Capture the cell that displays the provided text and extract its [x, y] central coordinate. 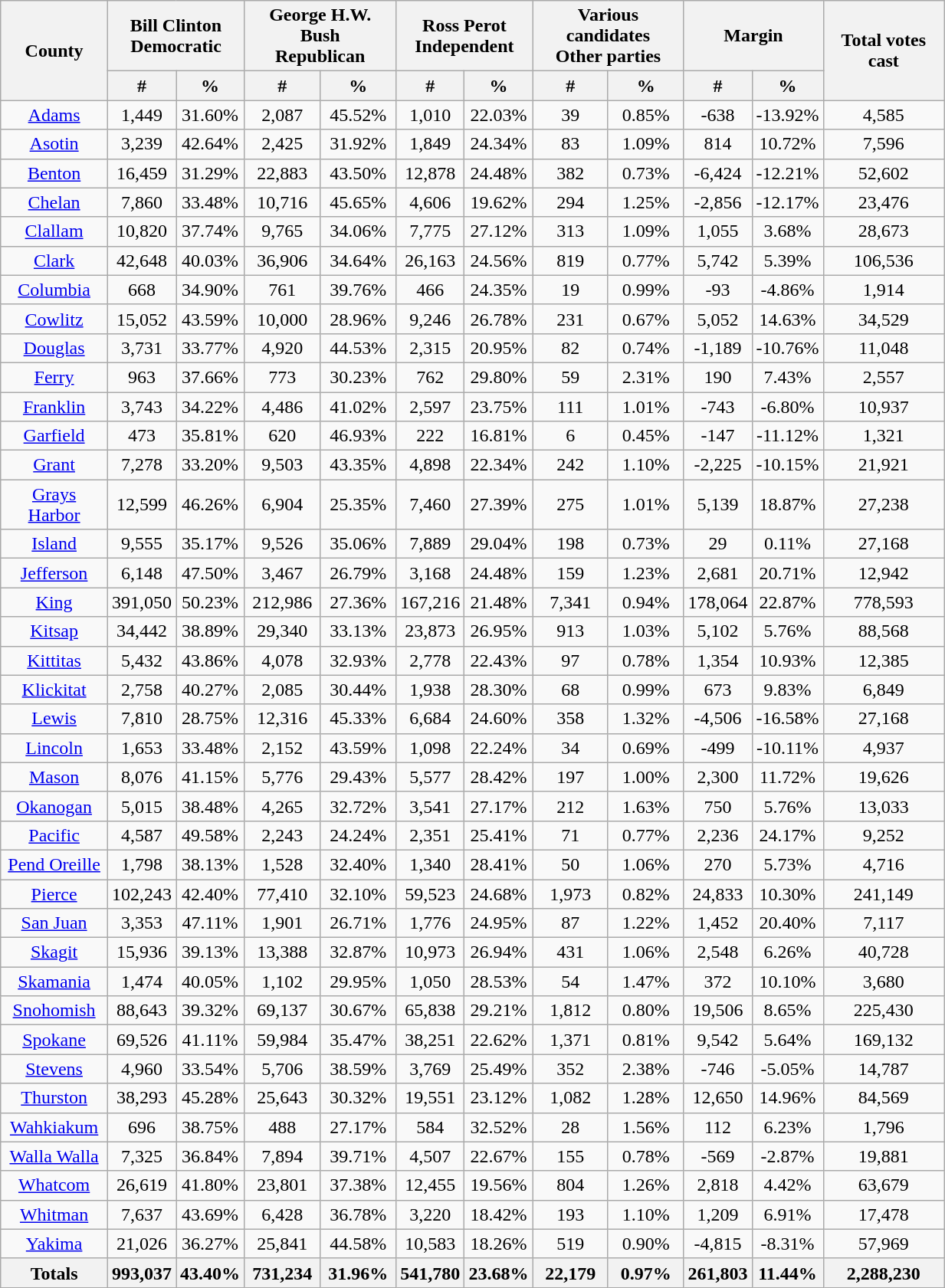
9,765 [282, 231]
0.85% [645, 115]
44.58% [359, 1244]
20.95% [498, 348]
7,810 [141, 719]
Margin [753, 36]
1.47% [645, 982]
4,960 [141, 1069]
7.43% [788, 377]
43.50% [359, 173]
10.10% [788, 982]
38,251 [431, 1040]
38.59% [359, 1069]
1,102 [282, 982]
2,818 [717, 1185]
35.17% [210, 544]
29.80% [498, 377]
9,526 [282, 544]
3,467 [282, 573]
30.23% [359, 377]
11.44% [788, 1273]
10,000 [282, 319]
10.72% [788, 144]
2,778 [431, 660]
19.56% [498, 1185]
10,716 [282, 202]
24.68% [498, 894]
6,428 [282, 1214]
Thurston [54, 1098]
Adams [54, 115]
46.93% [359, 436]
19,626 [884, 777]
5,052 [717, 319]
3,239 [141, 144]
352 [570, 1069]
Grays Harbor [54, 504]
12,650 [717, 1098]
42.40% [210, 894]
10.93% [788, 660]
431 [570, 952]
2,425 [282, 144]
8,076 [141, 777]
40.05% [210, 982]
519 [570, 1244]
33.54% [210, 1069]
Spokane [54, 1040]
32.72% [359, 806]
Bill ClintonDemocratic [176, 36]
39 [570, 115]
Kittitas [54, 660]
2,243 [282, 835]
Clark [54, 261]
Ferry [54, 377]
155 [570, 1156]
-638 [717, 115]
28.96% [359, 319]
197 [570, 777]
-13.92% [788, 115]
38,293 [141, 1098]
24.95% [498, 923]
25,643 [282, 1098]
19 [570, 290]
-10.11% [788, 748]
88,568 [884, 631]
3,769 [431, 1069]
16,459 [141, 173]
178,064 [717, 602]
-11.12% [788, 436]
43.35% [359, 465]
21,026 [141, 1244]
3,731 [141, 348]
Total votes cast [884, 51]
Stevens [54, 1069]
65,838 [431, 1011]
38.13% [210, 864]
-2,225 [717, 465]
12,316 [282, 719]
42.64% [210, 144]
97 [570, 660]
2,315 [431, 348]
28,673 [884, 231]
28.42% [498, 777]
Lewis [54, 719]
46.26% [210, 504]
167,216 [431, 602]
488 [282, 1127]
69,137 [282, 1011]
33.13% [359, 631]
10,973 [431, 952]
9,252 [884, 835]
814 [717, 144]
32.10% [359, 894]
33.77% [210, 348]
-499 [717, 748]
12,385 [884, 660]
36.84% [210, 1156]
84,569 [884, 1098]
-2,856 [717, 202]
39.76% [359, 290]
5,776 [282, 777]
45.28% [210, 1098]
993,037 [141, 1273]
47.50% [210, 573]
1.22% [645, 923]
Yakima [54, 1244]
25.35% [359, 504]
88,643 [141, 1011]
23.12% [498, 1098]
4,585 [884, 115]
24.60% [498, 719]
14.63% [788, 319]
44.53% [359, 348]
0.67% [645, 319]
87 [570, 923]
22.24% [498, 748]
68 [570, 690]
212,986 [282, 602]
804 [570, 1185]
22.87% [788, 602]
31.60% [210, 115]
1,340 [431, 864]
2,288,230 [884, 1273]
7,775 [431, 231]
1.00% [645, 777]
102,243 [141, 894]
-16.58% [788, 719]
Okanogan [54, 806]
Cowlitz [54, 319]
-5.05% [788, 1069]
1,010 [431, 115]
3,168 [431, 573]
45.52% [359, 115]
77,410 [282, 894]
28 [570, 1127]
6,148 [141, 573]
27.36% [359, 602]
34.64% [359, 261]
5,015 [141, 806]
32.40% [359, 864]
24.34% [498, 144]
Pacific [54, 835]
190 [717, 377]
36.78% [359, 1214]
35.06% [359, 544]
2,681 [717, 573]
13,033 [884, 806]
24.24% [359, 835]
106,536 [884, 261]
38.48% [210, 806]
0.11% [788, 544]
241,149 [884, 894]
2,236 [717, 835]
4.42% [788, 1185]
57,969 [884, 1244]
52,602 [884, 173]
Garfield [54, 436]
1,452 [717, 923]
36.27% [210, 1244]
1,796 [884, 1127]
59 [570, 377]
4,920 [282, 348]
31.29% [210, 173]
25.41% [498, 835]
Wahkiakum [54, 1127]
34,529 [884, 319]
37.38% [359, 1185]
1.28% [645, 1098]
Chelan [54, 202]
1,321 [884, 436]
Whitman [54, 1214]
541,780 [431, 1273]
391,050 [141, 602]
11,048 [884, 348]
18.87% [788, 504]
Franklin [54, 407]
26,619 [141, 1185]
6.91% [788, 1214]
12,878 [431, 173]
1.32% [645, 719]
28.41% [498, 864]
4,507 [431, 1156]
23,873 [431, 631]
372 [717, 982]
43.86% [210, 660]
34.90% [210, 290]
963 [141, 377]
George H.W. BushRepublican [320, 36]
28.53% [498, 982]
30.67% [359, 1011]
39.71% [359, 1156]
7,596 [884, 144]
6,904 [282, 504]
4,486 [282, 407]
19,881 [884, 1156]
-10.76% [788, 348]
473 [141, 436]
-4,815 [717, 1244]
1,812 [570, 1011]
15,052 [141, 319]
6.23% [788, 1127]
Benton [54, 173]
466 [431, 290]
3.68% [788, 231]
41.02% [359, 407]
19,551 [431, 1098]
Lincoln [54, 748]
34.22% [210, 407]
212 [570, 806]
23,476 [884, 202]
5.64% [788, 1040]
270 [717, 864]
7,894 [282, 1156]
47.11% [210, 923]
1,938 [431, 690]
Various candidatesOther parties [609, 36]
819 [570, 261]
37.74% [210, 231]
63,679 [884, 1185]
12,942 [884, 573]
28.75% [210, 719]
15,936 [141, 952]
30.44% [359, 690]
39.32% [210, 1011]
761 [282, 290]
29.95% [359, 982]
Skagit [54, 952]
31.92% [359, 144]
22.43% [498, 660]
913 [570, 631]
24.17% [788, 835]
1.26% [645, 1185]
2,152 [282, 748]
-12.17% [788, 202]
1,901 [282, 923]
50 [570, 864]
358 [570, 719]
29.04% [498, 544]
673 [717, 690]
3,220 [431, 1214]
45.65% [359, 202]
23,801 [282, 1185]
Kitsap [54, 631]
4,265 [282, 806]
San Juan [54, 923]
231 [570, 319]
24.56% [498, 261]
38.89% [210, 631]
41.11% [210, 1040]
82 [570, 348]
29,340 [282, 631]
1.25% [645, 202]
5,577 [431, 777]
4,606 [431, 202]
32.87% [359, 952]
26.94% [498, 952]
1,776 [431, 923]
Klickitat [54, 690]
198 [570, 544]
38.75% [210, 1127]
0.80% [645, 1011]
1,354 [717, 660]
313 [570, 231]
731,234 [282, 1273]
Asotin [54, 144]
7,889 [431, 544]
11.72% [788, 777]
71 [570, 835]
1,528 [282, 864]
34 [570, 748]
-746 [717, 1069]
28.30% [498, 690]
22,883 [282, 173]
2,351 [431, 835]
193 [570, 1214]
22.34% [498, 465]
4,716 [884, 864]
773 [282, 377]
Mason [54, 777]
6.26% [788, 952]
242 [570, 465]
19.62% [498, 202]
1,050 [431, 982]
29.21% [498, 1011]
10,583 [431, 1244]
6,684 [431, 719]
Clallam [54, 231]
4,937 [884, 748]
382 [570, 173]
10.30% [788, 894]
-6,424 [717, 173]
5.73% [788, 864]
26,163 [431, 261]
5,742 [717, 261]
35.81% [210, 436]
23.75% [498, 407]
1,914 [884, 290]
1,371 [570, 1040]
9,542 [717, 1040]
1,653 [141, 748]
Pend Oreille [54, 864]
696 [141, 1127]
1,098 [431, 748]
1,055 [717, 231]
-6.80% [788, 407]
County [54, 51]
12,599 [141, 504]
Whatcom [54, 1185]
-12.21% [788, 173]
584 [431, 1127]
Island [54, 544]
111 [570, 407]
0.74% [645, 348]
4,078 [282, 660]
26.79% [359, 573]
21,921 [884, 465]
9,503 [282, 465]
18.26% [498, 1244]
1,082 [570, 1098]
-1,189 [717, 348]
26.71% [359, 923]
25.49% [498, 1069]
7,278 [141, 465]
29 [717, 544]
7,341 [570, 602]
5.39% [788, 261]
7,637 [141, 1214]
14.96% [788, 1098]
32.93% [359, 660]
19,506 [717, 1011]
7,860 [141, 202]
1,849 [431, 144]
Snohomish [54, 1011]
-743 [717, 407]
45.33% [359, 719]
0.82% [645, 894]
7,325 [141, 1156]
40.03% [210, 261]
40.27% [210, 690]
59,984 [282, 1040]
27.39% [498, 504]
31.96% [359, 1273]
2,548 [717, 952]
36,906 [282, 261]
-93 [717, 290]
41.80% [210, 1185]
34,442 [141, 631]
2,087 [282, 115]
294 [570, 202]
1.03% [645, 631]
18.42% [498, 1214]
2.31% [645, 377]
14,787 [884, 1069]
7,460 [431, 504]
-4,506 [717, 719]
5,432 [141, 660]
3,743 [141, 407]
24.35% [498, 290]
2,597 [431, 407]
2,085 [282, 690]
Grant [54, 465]
778,593 [884, 602]
4,587 [141, 835]
750 [717, 806]
6,849 [884, 690]
3,541 [431, 806]
34.06% [359, 231]
Ross PerotIndependent [464, 36]
8.65% [788, 1011]
1,474 [141, 982]
Jefferson [54, 573]
-2.87% [788, 1156]
169,132 [884, 1040]
43.40% [210, 1273]
40,728 [884, 952]
0.94% [645, 602]
0.45% [645, 436]
-8.31% [788, 1244]
69,526 [141, 1040]
5,706 [282, 1069]
1,209 [717, 1214]
21.48% [498, 602]
9,246 [431, 319]
2,758 [141, 690]
Totals [54, 1273]
Columbia [54, 290]
762 [431, 377]
620 [282, 436]
-4.86% [788, 290]
275 [570, 504]
668 [141, 290]
16.81% [498, 436]
0.81% [645, 1040]
32.52% [498, 1127]
24,833 [717, 894]
-10.15% [788, 465]
54 [570, 982]
3,353 [141, 923]
0.90% [645, 1244]
22.67% [498, 1156]
17,478 [884, 1214]
12,455 [431, 1185]
25,841 [282, 1244]
0.69% [645, 748]
4,898 [431, 465]
42,648 [141, 261]
-569 [717, 1156]
22.03% [498, 115]
5,102 [717, 631]
22.62% [498, 1040]
26.78% [498, 319]
41.15% [210, 777]
59,523 [431, 894]
23.68% [498, 1273]
27,238 [884, 504]
35.47% [359, 1040]
20.40% [788, 923]
1.23% [645, 573]
112 [717, 1127]
-147 [717, 436]
26.95% [498, 631]
39.13% [210, 952]
9,555 [141, 544]
2.38% [645, 1069]
King [54, 602]
9.83% [788, 690]
2,557 [884, 377]
225,430 [884, 1011]
159 [570, 573]
10,937 [884, 407]
Skamania [54, 982]
5,139 [717, 504]
1,973 [570, 894]
33.20% [210, 465]
43.69% [210, 1214]
50.23% [210, 602]
30.32% [359, 1098]
22,179 [570, 1273]
222 [431, 436]
10,820 [141, 231]
13,388 [282, 952]
261,803 [717, 1273]
27.12% [498, 231]
7,117 [884, 923]
Douglas [54, 348]
37.66% [210, 377]
1,798 [141, 864]
2,300 [717, 777]
83 [570, 144]
29.43% [359, 777]
3,680 [884, 982]
Pierce [54, 894]
20.71% [788, 573]
0.97% [645, 1273]
6 [570, 436]
49.58% [210, 835]
Walla Walla [54, 1156]
1.63% [645, 806]
1,449 [141, 115]
1.56% [645, 1127]
